Pinpoint the cell where the given text exists, returning its [X, Y] midpoint coordinate. 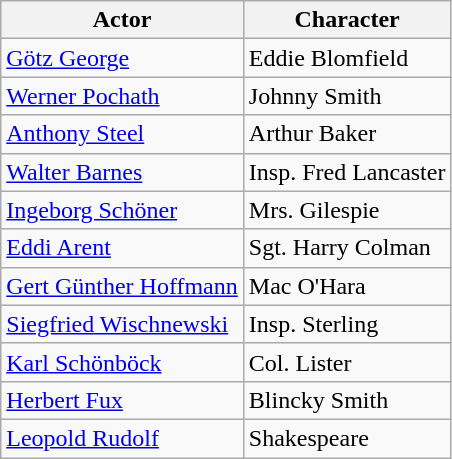
Ingeborg Schöner [122, 210]
Insp. Fred Lancaster [347, 172]
Sgt. Harry Colman [347, 248]
Actor [122, 20]
Gert Günther Hoffmann [122, 286]
Siegfried Wischnewski [122, 324]
Character [347, 20]
Col. Lister [347, 362]
Eddi Arent [122, 248]
Arthur Baker [347, 134]
Karl Schönböck [122, 362]
Walter Barnes [122, 172]
Anthony Steel [122, 134]
Herbert Fux [122, 400]
Shakespeare [347, 438]
Johnny Smith [347, 96]
Insp. Sterling [347, 324]
Eddie Blomfield [347, 58]
Leopold Rudolf [122, 438]
Mrs. Gilespie [347, 210]
Götz George [122, 58]
Blincky Smith [347, 400]
Werner Pochath [122, 96]
Mac O'Hara [347, 286]
